Detect which cell encompasses the target text, then output its (x, y) center coordinate. 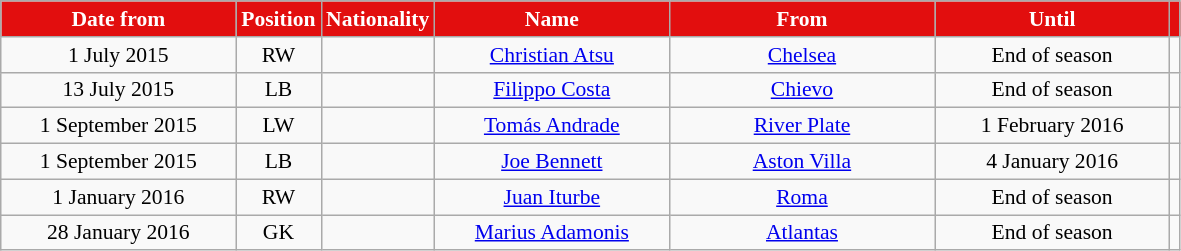
Chievo (802, 90)
13 July 2015 (118, 90)
4 January 2016 (1052, 162)
Filippo Costa (552, 90)
GK (278, 233)
Nationality (378, 19)
Chelsea (802, 55)
River Plate (802, 126)
Tomás Andrade (552, 126)
Roma (802, 197)
Position (278, 19)
Joe Bennett (552, 162)
LW (278, 126)
Marius Adamonis (552, 233)
From (802, 19)
Aston Villa (802, 162)
Atlantas (802, 233)
Date from (118, 19)
28 January 2016 (118, 233)
1 January 2016 (118, 197)
Name (552, 19)
Christian Atsu (552, 55)
Until (1052, 19)
Juan Iturbe (552, 197)
1 July 2015 (118, 55)
1 February 2016 (1052, 126)
